Scan for the cell matching the given text and deliver its [X, Y] coordinate at center. 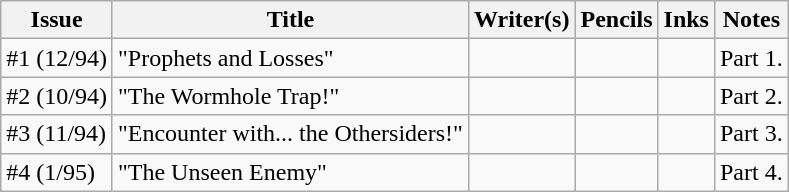
Part 4. [751, 172]
"The Unseen Enemy" [290, 172]
#2 (10/94) [57, 96]
#4 (1/95) [57, 172]
Pencils [616, 20]
Title [290, 20]
Writer(s) [522, 20]
Part 1. [751, 58]
Part 3. [751, 134]
Part 2. [751, 96]
Inks [686, 20]
#3 (11/94) [57, 134]
Notes [751, 20]
"Encounter with... the Othersiders!" [290, 134]
Issue [57, 20]
"The Wormhole Trap!" [290, 96]
"Prophets and Losses" [290, 58]
#1 (12/94) [57, 58]
